Locate the cell with the specified text and output its (x, y) center coordinate. 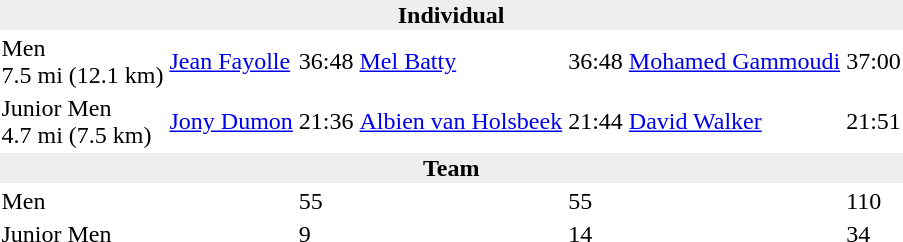
Mel Batty (461, 62)
Jean Fayolle (231, 62)
21:36 (326, 122)
Junior Men4.7 mi (7.5 km) (82, 122)
21:51 (874, 122)
110 (874, 201)
Mohamed Gammoudi (734, 62)
21:44 (596, 122)
Men (82, 201)
Jony Dumon (231, 122)
David Walker (734, 122)
Individual (451, 15)
Albien van Holsbeek (461, 122)
37:00 (874, 62)
Men7.5 mi (12.1 km) (82, 62)
Team (451, 168)
